Extract the [X, Y] coordinate from the center of the cell holding the provided text.  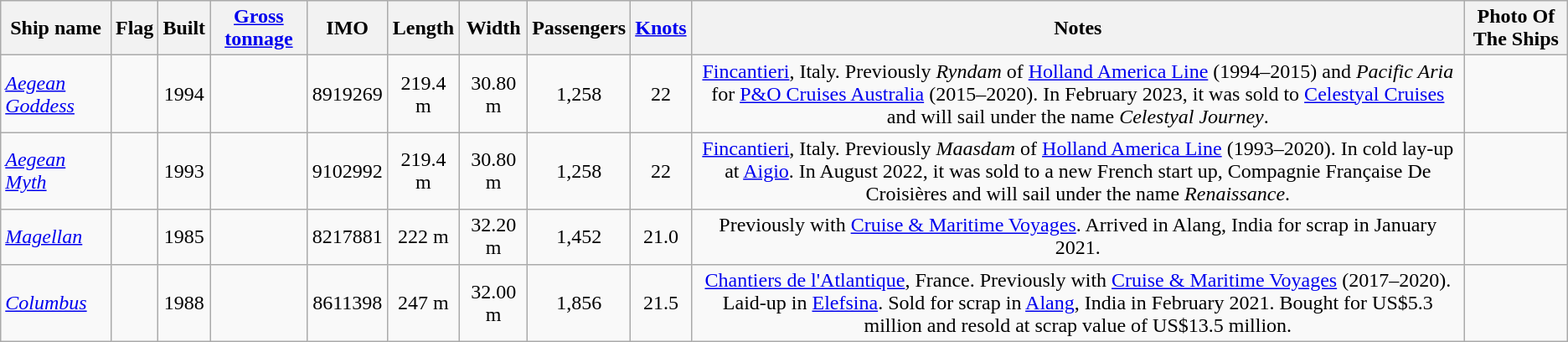
1985 [184, 236]
222 m [423, 236]
Ship name [56, 28]
1993 [184, 171]
Aegean Goddess [56, 94]
Previously with Cruise & Maritime Voyages. Arrived in Alang, India for scrap in January 2021. [1077, 236]
21.5 [661, 303]
8217881 [347, 236]
32.20 m [494, 236]
Flag [134, 28]
8611398 [347, 303]
1,452 [580, 236]
9102992 [347, 171]
Built [184, 28]
Aegean Myth [56, 171]
Photo Of The Ships [1516, 28]
Passengers [580, 28]
Notes [1077, 28]
IMO [347, 28]
Gross tonnage [260, 28]
Knots [661, 28]
32.00 m [494, 303]
247 m [423, 303]
Magellan [56, 236]
8919269 [347, 94]
1994 [184, 94]
1988 [184, 303]
Width [494, 28]
1,856 [580, 303]
Columbus [56, 303]
Length [423, 28]
21.0 [661, 236]
